From the cell containing the given text, extract its center point as [X, Y] coordinate. 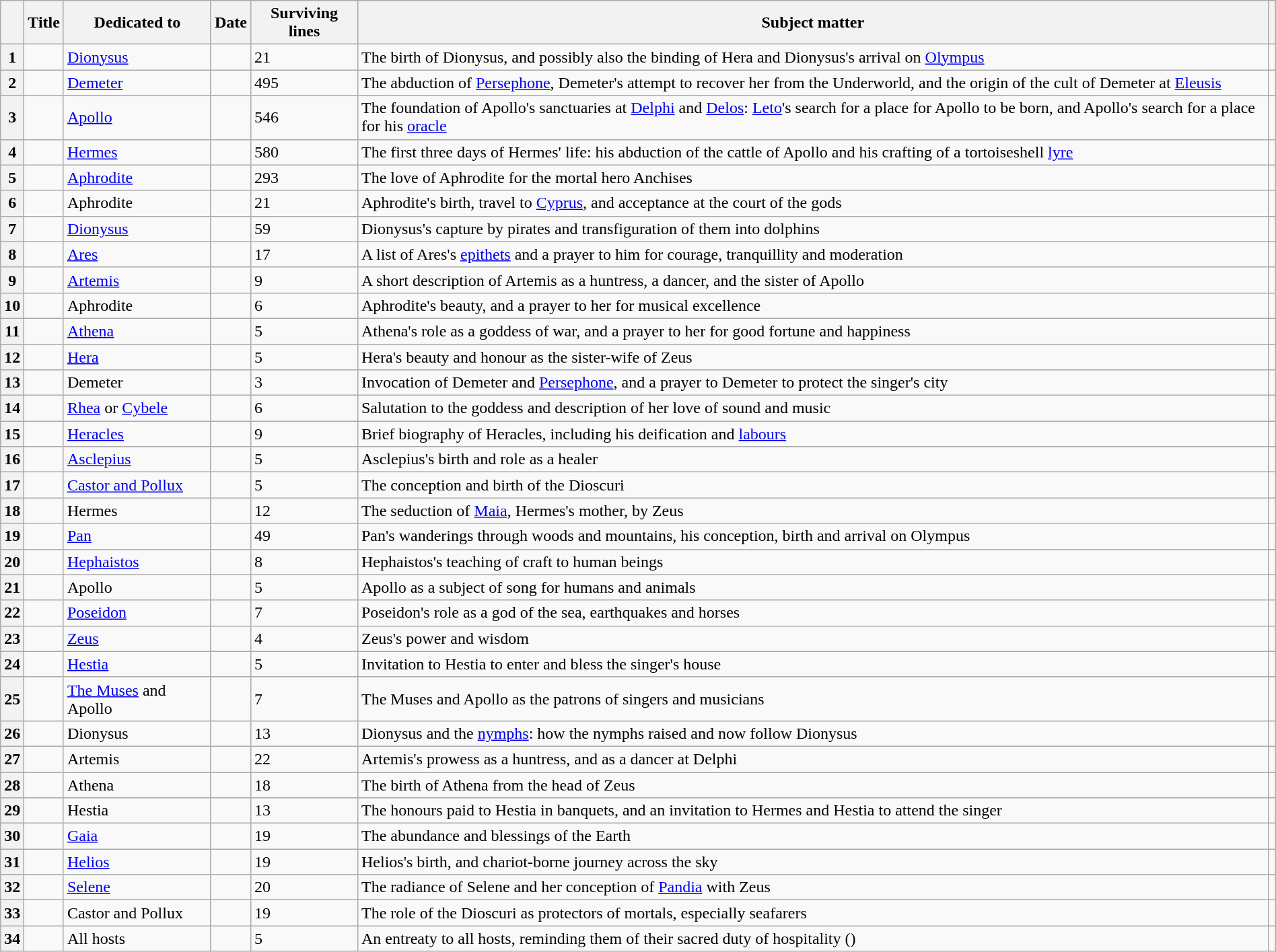
Surviving lines [304, 23]
Aphrodite's birth, travel to Cyprus, and acceptance at the court of the gods [813, 203]
Invocation of Demeter and Persephone, and a prayer to Demeter to protect the singer's city [813, 383]
293 [304, 178]
49 [304, 536]
The Muses and Apollo [137, 698]
16 [12, 460]
The abduction of Persephone, Demeter's attempt to recover her from the Underworld, and the origin of the cult of Demeter at Eleusis [813, 83]
The birth of Dionysus, and possibly also the binding of Hera and Dionysus's arrival on Olympus [813, 57]
Pan's wanderings through woods and mountains, his conception, birth and arrival on Olympus [813, 536]
The birth of Athena from the head of Zeus [813, 785]
The conception and birth of the Dioscuri [813, 485]
The Muses and Apollo as the patrons of singers and musicians [813, 698]
2 [12, 83]
580 [304, 152]
Poseidon [137, 613]
Helios [137, 862]
A list of Ares's epithets and a prayer to him for courage, tranquillity and moderation [813, 254]
33 [12, 913]
Title [44, 23]
11 [12, 331]
Poseidon's role as a god of the sea, earthquakes and horses [813, 613]
Dionysus and the nymphs: how the nymphs raised and now follow Dionysus [813, 733]
Dionysus's capture by pirates and transfiguration of them into dolphins [813, 229]
Date [230, 23]
Subject matter [813, 23]
Brief biography of Heracles, including his deification and labours [813, 434]
14 [12, 408]
All hosts [137, 939]
Artemis's prowess as a huntress, and as a dancer at Delphi [813, 759]
10 [12, 305]
The first three days of Hermes' life: his abduction of the cattle of Apollo and his crafting of a tortoiseshell lyre [813, 152]
Zeus [137, 638]
Gaia [137, 836]
Invitation to Hestia to enter and bless the singer's house [813, 664]
An entreaty to all hosts, reminding them of their sacred duty of hospitality () [813, 939]
34 [12, 939]
A short description of Artemis as a huntress, a dancer, and the sister of Apollo [813, 280]
Salutation to the goddess and description of her love of sound and music [813, 408]
Zeus's power and wisdom [813, 638]
Athena's role as a goddess of war, and a prayer to her for good fortune and happiness [813, 331]
Rhea or Cybele [137, 408]
Heracles [137, 434]
23 [12, 638]
59 [304, 229]
Apollo as a subject of song for humans and animals [813, 587]
Asclepius's birth and role as a healer [813, 460]
Ares [137, 254]
30 [12, 836]
24 [12, 664]
25 [12, 698]
1 [12, 57]
Hephaistos [137, 562]
Helios's birth, and chariot-borne journey across the sky [813, 862]
29 [12, 811]
26 [12, 733]
The radiance of Selene and her conception of Pandia with Zeus [813, 887]
Hephaistos's teaching of craft to human beings [813, 562]
Asclepius [137, 460]
546 [304, 117]
28 [12, 785]
31 [12, 862]
Aphrodite's beauty, and a prayer to her for musical excellence [813, 305]
The role of the Dioscuri as protectors of mortals, especially seafarers [813, 913]
The love of Aphrodite for the mortal hero Anchises [813, 178]
Selene [137, 887]
32 [12, 887]
495 [304, 83]
Hera's beauty and honour as the sister-wife of Zeus [813, 357]
27 [12, 759]
Dedicated to [137, 23]
15 [12, 434]
Hera [137, 357]
The abundance and blessings of the Earth [813, 836]
The seduction of Maia, Hermes's mother, by Zeus [813, 511]
Pan [137, 536]
The honours paid to Hestia in banquets, and an invitation to Hermes and Hestia to attend the singer [813, 811]
